Detect which cell encompasses the target text, then output its [X, Y] center coordinate. 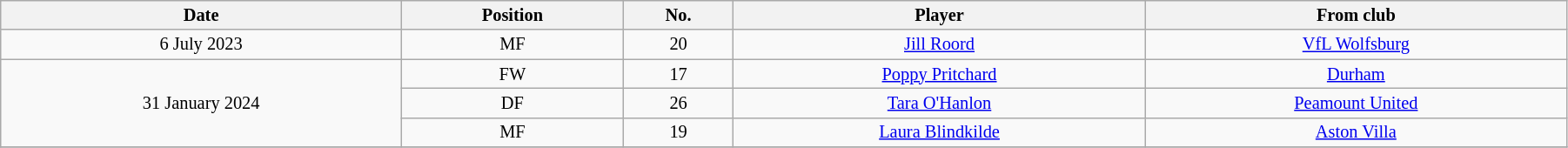
DF [512, 103]
Durham [1356, 74]
FW [512, 74]
20 [679, 44]
Date [202, 15]
6 July 2023 [202, 44]
From club [1356, 15]
Tara O'Hanlon [940, 103]
17 [679, 74]
Jill Roord [940, 44]
Player [940, 15]
Position [512, 15]
Peamount United [1356, 103]
19 [679, 132]
VfL Wolfsburg [1356, 44]
31 January 2024 [202, 103]
Poppy Pritchard [940, 74]
Aston Villa [1356, 132]
No. [679, 15]
Laura Blindkilde [940, 132]
26 [679, 103]
